Return [x, y] of the center of cell containing provided text 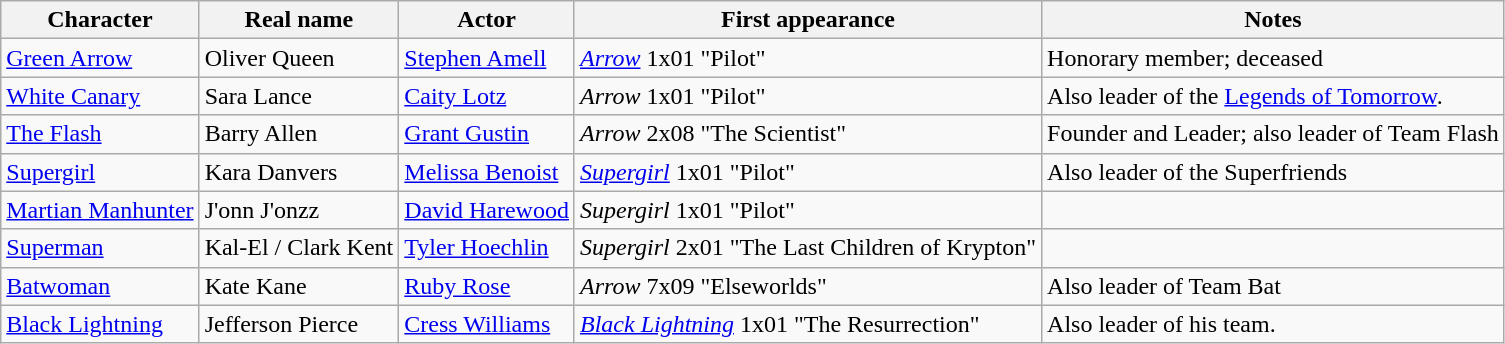
Kara Danvers [299, 172]
Honorary member; deceased [1274, 58]
Jefferson Pierce [299, 324]
Character [100, 20]
Also leader of his team. [1274, 324]
Cress Williams [487, 324]
Black Lightning [100, 324]
Supergirl [100, 172]
The Flash [100, 134]
Grant Gustin [487, 134]
White Canary [100, 96]
Green Arrow [100, 58]
First appearance [808, 20]
Martian Manhunter [100, 210]
Superman [100, 248]
J'onn J'onzz [299, 210]
Barry Allen [299, 134]
Oliver Queen [299, 58]
Also leader of Team Bat [1274, 286]
Actor [487, 20]
Batwoman [100, 286]
Arrow 2x08 "The Scientist" [808, 134]
Caity Lotz [487, 96]
Black Lightning 1x01 "The Resurrection" [808, 324]
Arrow 7x09 "Elseworlds" [808, 286]
Sara Lance [299, 96]
Notes [1274, 20]
Melissa Benoist [487, 172]
Tyler Hoechlin [487, 248]
Also leader of the Superfriends [1274, 172]
Supergirl 2x01 "The Last Children of Krypton" [808, 248]
Kal-El / Clark Kent [299, 248]
Founder and Leader; also leader of Team Flash [1274, 134]
Real name [299, 20]
Stephen Amell [487, 58]
Kate Kane [299, 286]
David Harewood [487, 210]
Ruby Rose [487, 286]
Also leader of the Legends of Tomorrow. [1274, 96]
